Find where the given text appears and provide that cell's center as (X, Y) coordinate. 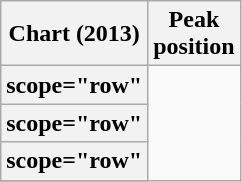
Peakposition (194, 34)
Chart (2013) (74, 34)
